Extract the [x, y] coordinate from the center of the cell holding the provided text.  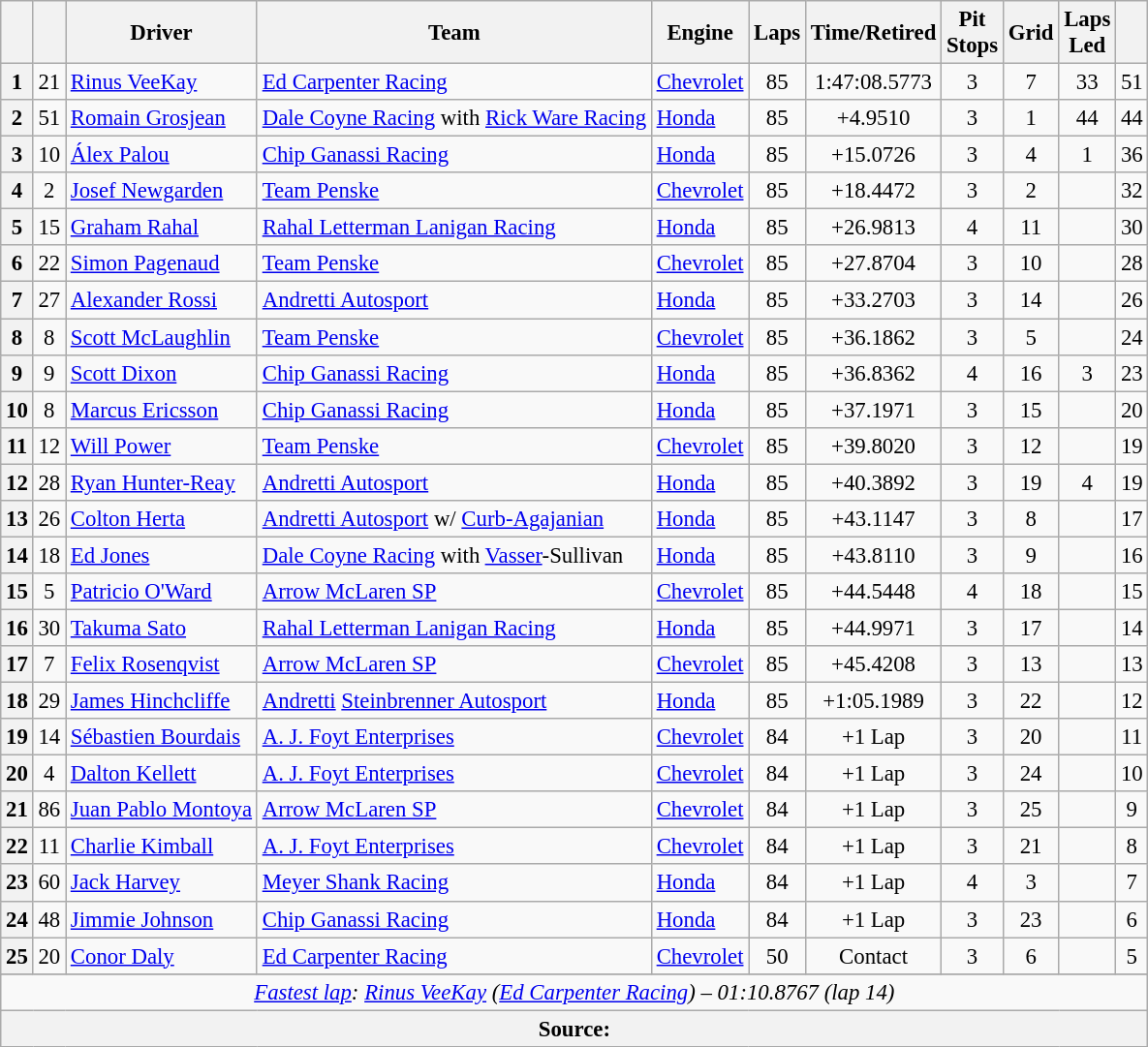
Andretti Autosport w/ Curb-Agajanian [453, 519]
Conor Daly [162, 956]
60 [48, 883]
+4.9510 [874, 118]
Takuma Sato [162, 628]
LapsLed [1087, 33]
PitStops [973, 33]
+43.1147 [874, 519]
+45.4208 [874, 664]
Laps [777, 33]
50 [777, 956]
+33.2703 [874, 300]
+40.3892 [874, 482]
+36.8362 [874, 373]
36 [1132, 155]
Driver [162, 33]
Alexander Rossi [162, 300]
+36.1862 [874, 337]
Grid [1031, 33]
Dale Coyne Racing with Vasser-Sullivan [453, 555]
+44.9971 [874, 628]
Graham Rahal [162, 228]
Sébastien Bourdais [162, 737]
1:47:08.5773 [874, 82]
48 [48, 919]
Dalton Kellett [162, 774]
Fastest lap: Rinus VeeKay (Ed Carpenter Racing) – 01:10.8767 (lap 14) [574, 992]
29 [48, 701]
+1:05.1989 [874, 701]
32 [1132, 191]
Patricio O'Ward [162, 592]
Juan Pablo Montoya [162, 810]
+39.8020 [874, 446]
Josef Newgarden [162, 191]
+27.8704 [874, 264]
+43.8110 [874, 555]
Marcus Ericsson [162, 410]
Meyer Shank Racing [453, 883]
Time/Retired [874, 33]
Source: [574, 1029]
Rinus VeeKay [162, 82]
Ed Jones [162, 555]
Ryan Hunter-Reay [162, 482]
Álex Palou [162, 155]
Engine [699, 33]
Jack Harvey [162, 883]
Contact [874, 956]
Charlie Kimball [162, 847]
86 [48, 810]
Team [453, 33]
+26.9813 [874, 228]
Felix Rosenqvist [162, 664]
Andretti Steinbrenner Autosport [453, 701]
James Hinchcliffe [162, 701]
+44.5448 [874, 592]
Scott Dixon [162, 373]
Colton Herta [162, 519]
Romain Grosjean [162, 118]
+15.0726 [874, 155]
27 [48, 300]
+37.1971 [874, 410]
Dale Coyne Racing with Rick Ware Racing [453, 118]
33 [1087, 82]
Jimmie Johnson [162, 919]
Will Power [162, 446]
Scott McLaughlin [162, 337]
+18.4472 [874, 191]
Simon Pagenaud [162, 264]
